Search for the cell housing the specified text and yield its [x, y] center coordinate. 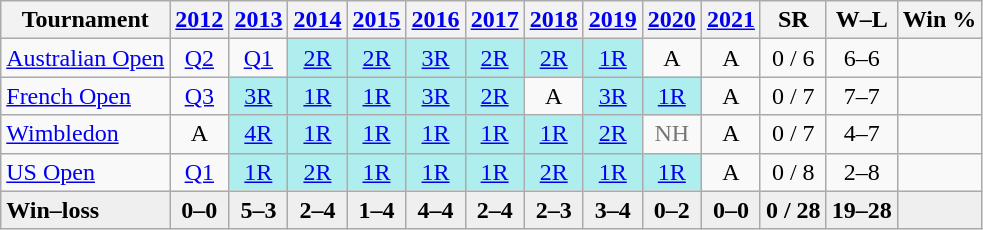
NH [672, 134]
3–4 [612, 210]
6–6 [862, 58]
Q2 [200, 58]
7–7 [862, 96]
2017 [494, 20]
2012 [200, 20]
0 / 6 [793, 58]
0–2 [672, 210]
2020 [672, 20]
19–28 [862, 210]
1–4 [376, 210]
Wimbledon [86, 134]
Win % [940, 20]
4–7 [862, 134]
2–8 [862, 172]
2–3 [554, 210]
Win–loss [86, 210]
Q3 [200, 96]
2014 [318, 20]
2013 [258, 20]
4–4 [436, 210]
5–3 [258, 210]
Tournament [86, 20]
US Open [86, 172]
4R [258, 134]
2019 [612, 20]
2021 [730, 20]
2016 [436, 20]
0 / 28 [793, 210]
SR [793, 20]
2015 [376, 20]
0 / 8 [793, 172]
Australian Open [86, 58]
French Open [86, 96]
W–L [862, 20]
2018 [554, 20]
